Extract the [X, Y] coordinate from the center of the cell holding the provided text.  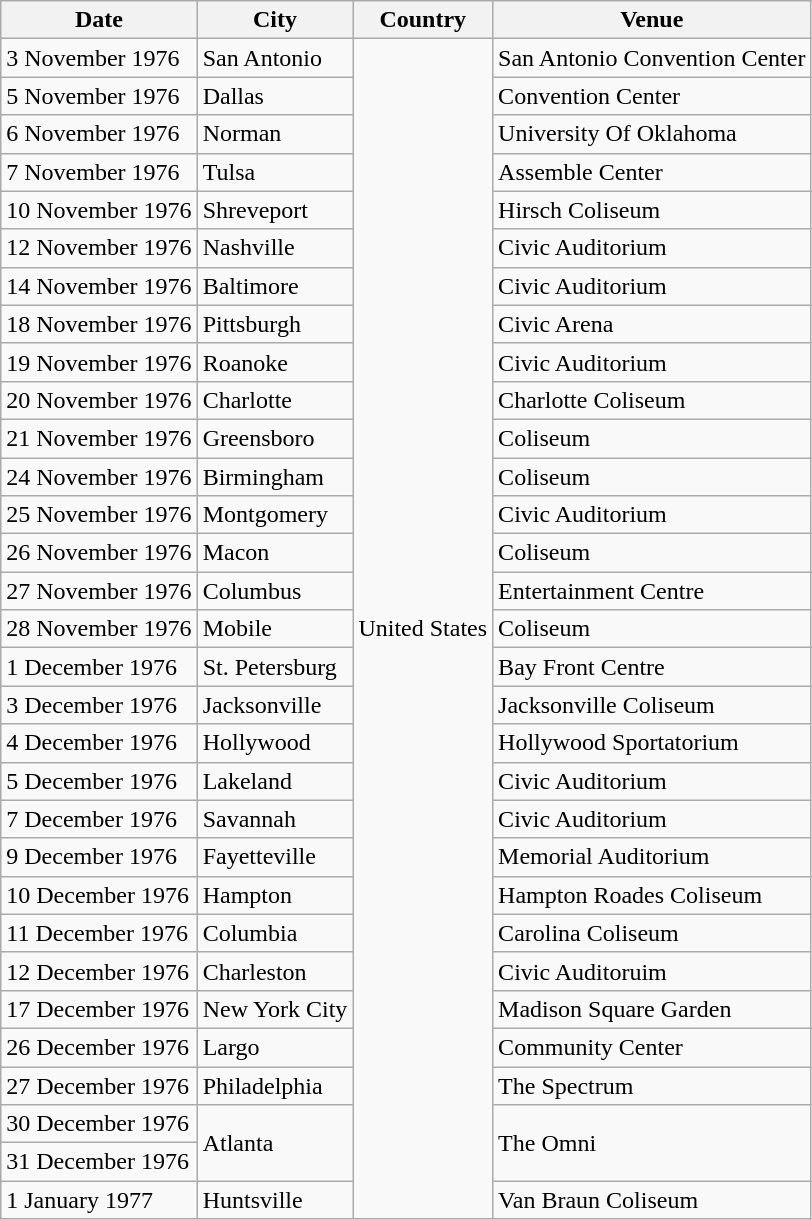
Hampton Roades Coliseum [652, 895]
26 November 1976 [99, 553]
City [275, 20]
Columbus [275, 591]
Venue [652, 20]
The Omni [652, 1143]
27 December 1976 [99, 1085]
9 December 1976 [99, 857]
United States [423, 629]
San Antonio Convention Center [652, 58]
10 December 1976 [99, 895]
Lakeland [275, 781]
Charlotte [275, 400]
Nashville [275, 248]
Columbia [275, 933]
5 November 1976 [99, 96]
Convention Center [652, 96]
12 November 1976 [99, 248]
1 January 1977 [99, 1200]
31 December 1976 [99, 1162]
Hollywood [275, 743]
Community Center [652, 1047]
6 November 1976 [99, 134]
Dallas [275, 96]
Tulsa [275, 172]
Assemble Center [652, 172]
Atlanta [275, 1143]
Savannah [275, 819]
12 December 1976 [99, 971]
Memorial Auditorium [652, 857]
27 November 1976 [99, 591]
New York City [275, 1009]
Hirsch Coliseum [652, 210]
Hollywood Sportatorium [652, 743]
26 December 1976 [99, 1047]
Civic Auditoruim [652, 971]
24 November 1976 [99, 477]
Madison Square Garden [652, 1009]
San Antonio [275, 58]
3 November 1976 [99, 58]
17 December 1976 [99, 1009]
1 December 1976 [99, 667]
5 December 1976 [99, 781]
30 December 1976 [99, 1124]
25 November 1976 [99, 515]
18 November 1976 [99, 324]
Roanoke [275, 362]
Montgomery [275, 515]
19 November 1976 [99, 362]
7 November 1976 [99, 172]
Jacksonville [275, 705]
University Of Oklahoma [652, 134]
Bay Front Centre [652, 667]
Date [99, 20]
Greensboro [275, 438]
21 November 1976 [99, 438]
Van Braun Coliseum [652, 1200]
4 December 1976 [99, 743]
Huntsville [275, 1200]
Carolina Coliseum [652, 933]
Macon [275, 553]
Philadelphia [275, 1085]
Civic Arena [652, 324]
Baltimore [275, 286]
Charlotte Coliseum [652, 400]
Shreveport [275, 210]
3 December 1976 [99, 705]
Largo [275, 1047]
10 November 1976 [99, 210]
Norman [275, 134]
Pittsburgh [275, 324]
Charleston [275, 971]
14 November 1976 [99, 286]
Entertainment Centre [652, 591]
11 December 1976 [99, 933]
Hampton [275, 895]
Country [423, 20]
Mobile [275, 629]
28 November 1976 [99, 629]
20 November 1976 [99, 400]
St. Petersburg [275, 667]
The Spectrum [652, 1085]
Jacksonville Coliseum [652, 705]
Birmingham [275, 477]
7 December 1976 [99, 819]
Fayetteville [275, 857]
